Scan for the cell matching the given text and deliver its [X, Y] coordinate at center. 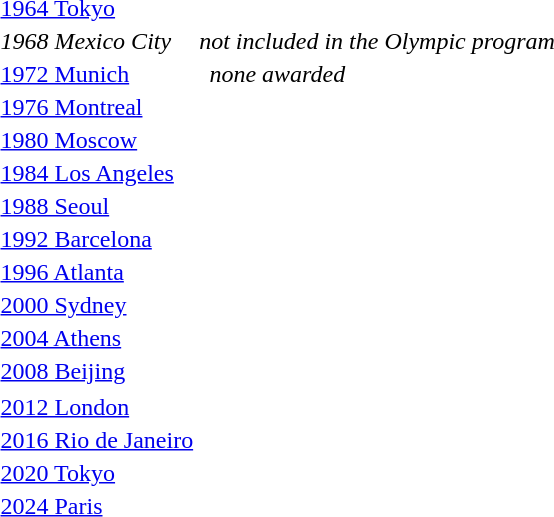
none awarded [377, 74]
